Provide the (x, y) coordinate of the cell's center where the given text is located.  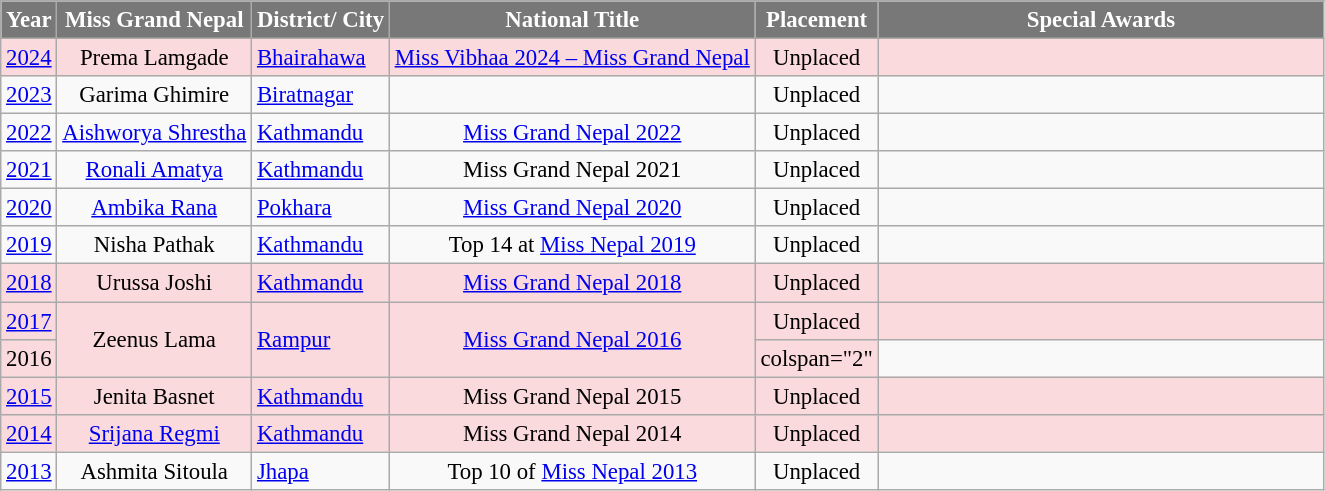
2016 (29, 358)
Miss Grand Nepal 2022 (572, 133)
Ashmita Sitoula (154, 471)
Pokhara (321, 208)
Garima Ghimire (154, 95)
Miss Grand Nepal 2015 (572, 396)
Miss Vibhaa 2024 – Miss Grand Nepal (572, 58)
2019 (29, 245)
2013 (29, 471)
Top 14 at Miss Nepal 2019 (572, 245)
Bhairahawa (321, 58)
2017 (29, 321)
Miss Grand Nepal 2014 (572, 433)
2020 (29, 208)
Jhapa (321, 471)
2022 (29, 133)
Rampur (321, 340)
Urussa Joshi (154, 283)
National Title (572, 20)
Jenita Basnet (154, 396)
Miss Grand Nepal (154, 20)
Ronali Amatya (154, 170)
2014 (29, 433)
Ambika Rana (154, 208)
2024 (29, 58)
Top 10 of Miss Nepal 2013 (572, 471)
Year (29, 20)
Placement (816, 20)
Special Awards (1101, 20)
2018 (29, 283)
District/ City (321, 20)
2021 (29, 170)
Srijana Regmi (154, 433)
2023 (29, 95)
Miss Grand Nepal 2021 (572, 170)
Aishworya Shrestha (154, 133)
Nisha Pathak (154, 245)
Prema Lamgade (154, 58)
2015 (29, 396)
Biratnagar (321, 95)
Miss Grand Nepal 2016 (572, 340)
colspan="2" (816, 358)
Zeenus Lama (154, 340)
Miss Grand Nepal 2020 (572, 208)
Miss Grand Nepal 2018 (572, 283)
